Provide the (X, Y) coordinate of the cell's center where the given text is located.  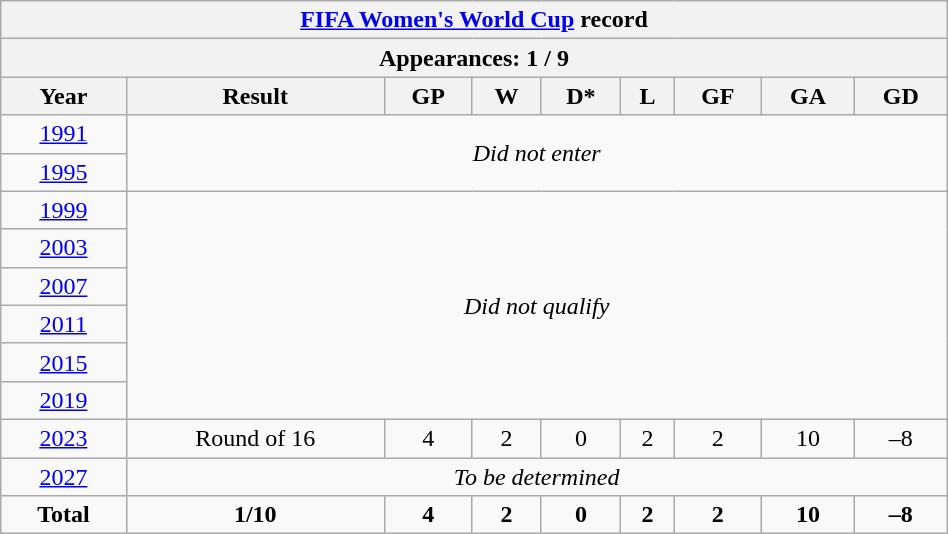
1991 (64, 134)
Appearances: 1 / 9 (474, 58)
GP (428, 96)
Did not qualify (536, 305)
To be determined (536, 477)
2019 (64, 400)
1995 (64, 172)
FIFA Women's World Cup record (474, 20)
W (506, 96)
Result (255, 96)
Total (64, 515)
Did not enter (536, 153)
2023 (64, 438)
Year (64, 96)
L (648, 96)
GF (718, 96)
2015 (64, 362)
GA (808, 96)
2007 (64, 286)
2011 (64, 324)
Round of 16 (255, 438)
1999 (64, 210)
1/10 (255, 515)
GD (900, 96)
2003 (64, 248)
2027 (64, 477)
D* (581, 96)
